Provide the [x, y] coordinate of the cell's center where the given text is located.  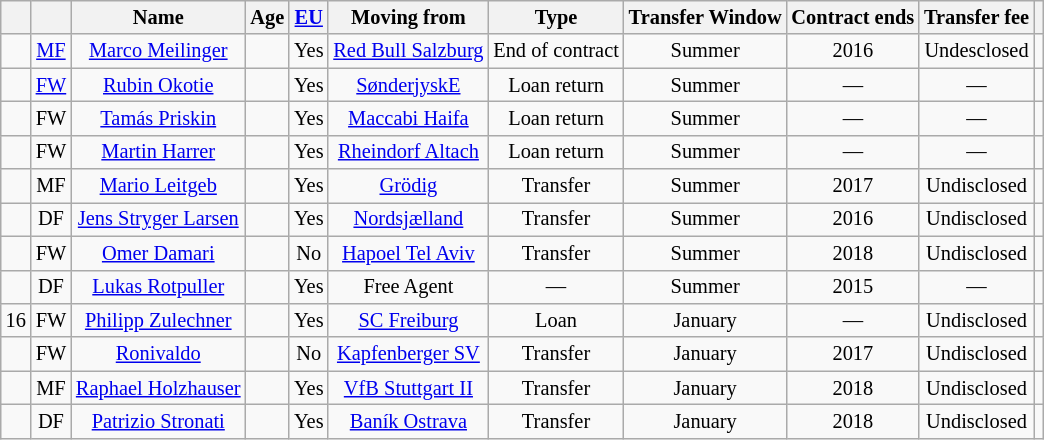
16 [16, 320]
Tamás Priskin [158, 118]
Age [267, 17]
Contract ends [854, 17]
Moving from [408, 17]
Name [158, 17]
Transfer fee [976, 17]
SønderjyskE [408, 85]
Philipp Zulechner [158, 320]
Undesclosed [976, 51]
Grödig [408, 186]
Patrizio Stronati [158, 421]
Jens Stryger Larsen [158, 219]
EU [308, 17]
Raphael Holzhauser [158, 388]
VfB Stuttgart II [408, 388]
Kapfenberger SV [408, 354]
Hapoel Tel Aviv [408, 253]
Mario Leitgeb [158, 186]
Free Agent [408, 287]
2015 [854, 287]
Rubin Okotie [158, 85]
Lukas Rotpuller [158, 287]
Martin Harrer [158, 152]
Rheindorf Altach [408, 152]
Transfer Window [706, 17]
SC Freiburg [408, 320]
Ronivaldo [158, 354]
End of contract [556, 51]
Nordsjælland [408, 219]
Loan [556, 320]
Omer Damari [158, 253]
Type [556, 17]
Baník Ostrava [408, 421]
Red Bull Salzburg [408, 51]
Marco Meilinger [158, 51]
Maccabi Haifa [408, 118]
